Provide the (x, y) coordinate of the cell's center where the given text is located.  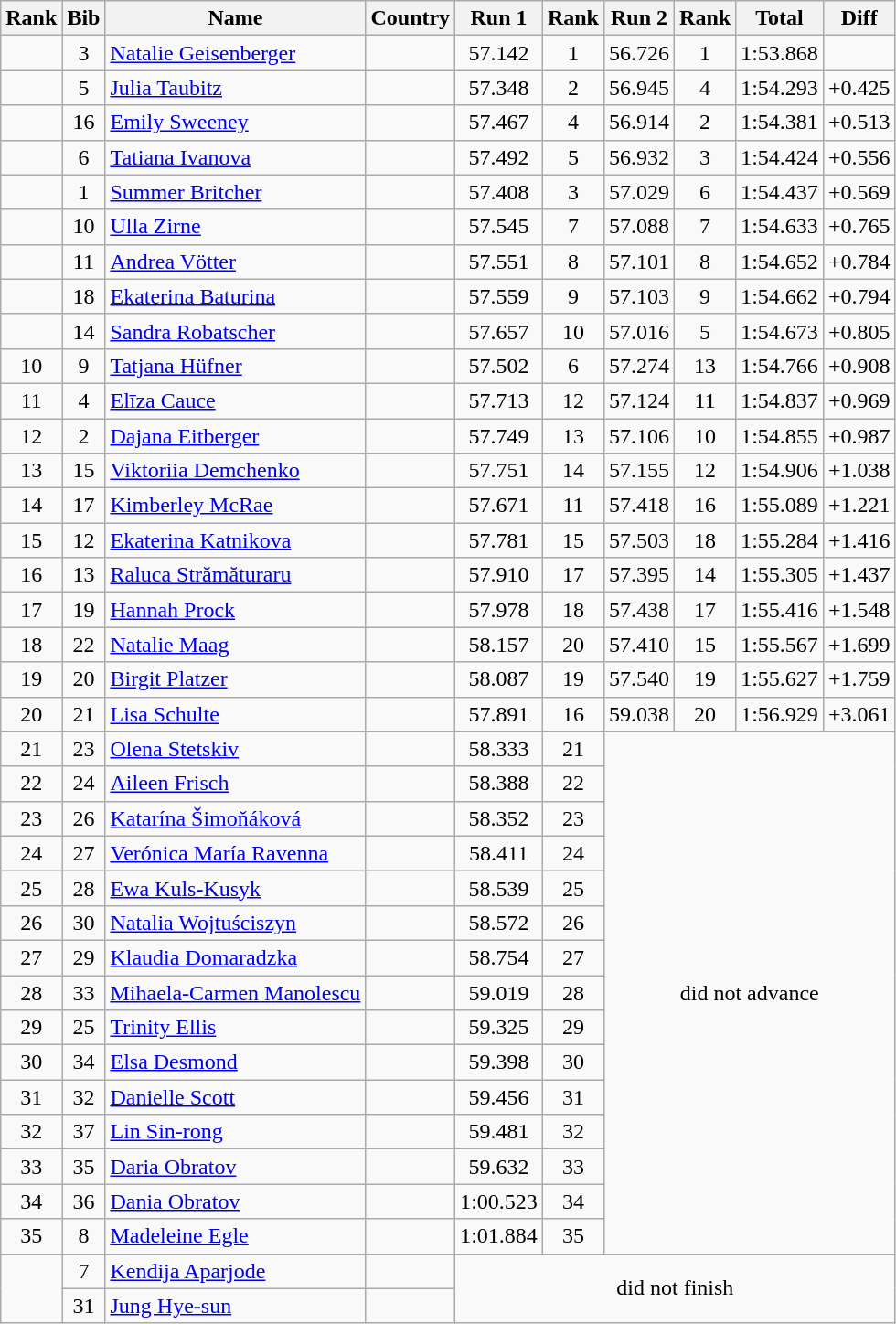
Country (411, 18)
Dania Obratov (236, 1201)
1:54.673 (780, 331)
1:54.662 (780, 296)
Elīza Cauce (236, 400)
57.418 (638, 506)
57.551 (499, 262)
57.103 (638, 296)
59.632 (499, 1167)
Kimberley McRae (236, 506)
+1.548 (859, 610)
+3.061 (859, 714)
57.395 (638, 575)
57.671 (499, 506)
57.142 (499, 53)
57.101 (638, 262)
36 (84, 1201)
1:01.884 (499, 1236)
58.411 (499, 853)
Danielle Scott (236, 1097)
Bib (84, 18)
+0.908 (859, 366)
Natalia Wojtuściszyn (236, 923)
Lisa Schulte (236, 714)
+0.569 (859, 192)
57.106 (638, 436)
57.492 (499, 157)
56.932 (638, 157)
Raluca Strămăturaru (236, 575)
Run 2 (638, 18)
Olena Stetskiv (236, 749)
57.438 (638, 610)
+1.416 (859, 540)
57.751 (499, 471)
57.155 (638, 471)
57.545 (499, 227)
Kendija Aparjode (236, 1271)
Tatjana Hüfner (236, 366)
Andrea Vötter (236, 262)
58.539 (499, 888)
57.410 (638, 645)
1:54.766 (780, 366)
1:54.381 (780, 123)
Mihaela-Carmen Manolescu (236, 992)
Verónica María Ravenna (236, 853)
59.019 (499, 992)
1:55.089 (780, 506)
Viktoriia Demchenko (236, 471)
1:55.305 (780, 575)
57.124 (638, 400)
Natalie Maag (236, 645)
57.713 (499, 400)
Ekaterina Baturina (236, 296)
+0.987 (859, 436)
1:55.627 (780, 679)
1:53.868 (780, 53)
1:54.855 (780, 436)
1:00.523 (499, 1201)
56.945 (638, 88)
57.408 (499, 192)
57.781 (499, 540)
1:55.284 (780, 540)
Hannah Prock (236, 610)
Run 1 (499, 18)
59.325 (499, 1028)
+1.699 (859, 645)
Madeleine Egle (236, 1236)
Klaudia Domaradzka (236, 957)
1:55.416 (780, 610)
37 (84, 1132)
+0.513 (859, 123)
Trinity Ellis (236, 1028)
Birgit Platzer (236, 679)
+0.969 (859, 400)
1:54.837 (780, 400)
Emily Sweeney (236, 123)
57.029 (638, 192)
Total (780, 18)
57.657 (499, 331)
Elsa Desmond (236, 1062)
+1.759 (859, 679)
+0.784 (859, 262)
56.726 (638, 53)
Summer Britcher (236, 192)
did not advance (750, 993)
1:54.652 (780, 262)
57.540 (638, 679)
Dajana Eitberger (236, 436)
1:54.437 (780, 192)
+1.437 (859, 575)
Katarína Šimoňáková (236, 818)
1:54.906 (780, 471)
Tatiana Ivanova (236, 157)
59.038 (638, 714)
59.456 (499, 1097)
57.978 (499, 610)
57.016 (638, 331)
Natalie Geisenberger (236, 53)
57.274 (638, 366)
58.087 (499, 679)
Jung Hye-sun (236, 1306)
+1.038 (859, 471)
1:55.567 (780, 645)
+0.425 (859, 88)
57.348 (499, 88)
1:56.929 (780, 714)
57.088 (638, 227)
57.910 (499, 575)
57.559 (499, 296)
Daria Obratov (236, 1167)
58.157 (499, 645)
1:54.633 (780, 227)
Lin Sin-rong (236, 1132)
Sandra Robatscher (236, 331)
Aileen Frisch (236, 784)
Ewa Kuls-Kusyk (236, 888)
Julia Taubitz (236, 88)
+0.765 (859, 227)
+0.805 (859, 331)
58.388 (499, 784)
58.754 (499, 957)
Name (236, 18)
58.352 (499, 818)
+0.794 (859, 296)
Ulla Zirne (236, 227)
59.481 (499, 1132)
57.502 (499, 366)
56.914 (638, 123)
1:54.293 (780, 88)
57.749 (499, 436)
did not finish (675, 1288)
Ekaterina Katnikova (236, 540)
57.503 (638, 540)
57.467 (499, 123)
+0.556 (859, 157)
Diff (859, 18)
58.572 (499, 923)
57.891 (499, 714)
59.398 (499, 1062)
1:54.424 (780, 157)
58.333 (499, 749)
+1.221 (859, 506)
